Determine the (X, Y) coordinate at the center of the cell enclosing the given text.  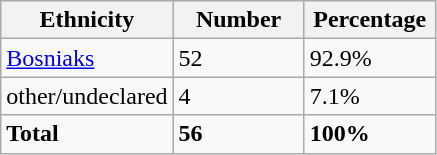
other/undeclared (87, 96)
Percentage (370, 20)
7.1% (370, 96)
56 (238, 134)
52 (238, 58)
Number (238, 20)
Bosniaks (87, 58)
Ethnicity (87, 20)
4 (238, 96)
Total (87, 134)
92.9% (370, 58)
100% (370, 134)
